Output the (x, y) coordinate of the center of the cell containing the given text.  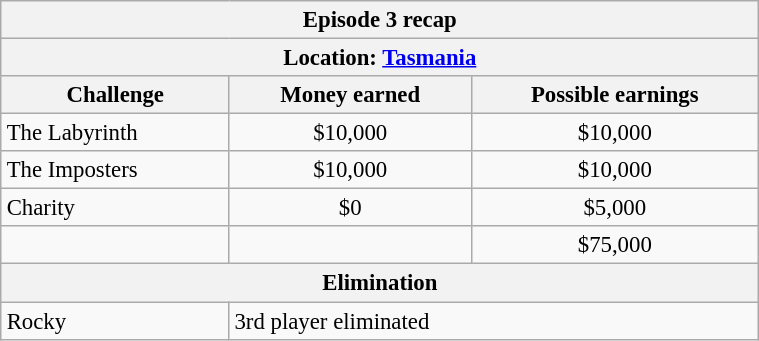
The Imposters (115, 170)
Elimination (380, 283)
3rd player eliminated (494, 321)
$0 (350, 208)
Episode 3 recap (380, 20)
Possible earnings (614, 95)
The Labyrinth (115, 133)
Money earned (350, 95)
$5,000 (614, 208)
Location: Tasmania (380, 57)
Challenge (115, 95)
$75,000 (614, 245)
Charity (115, 208)
Rocky (115, 321)
